Return [X, Y] of the center of cell containing provided text 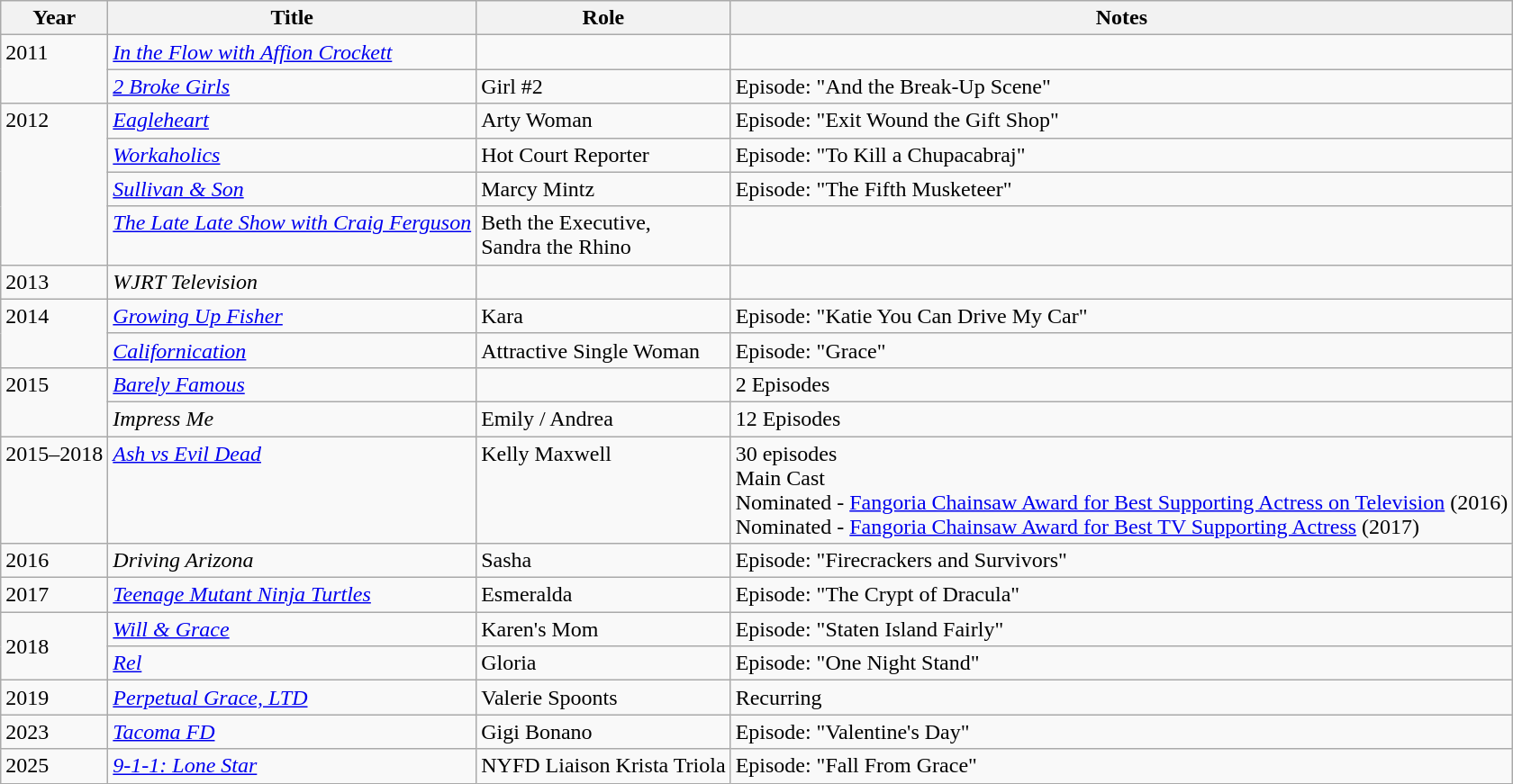
Gigi Bonano [603, 732]
2018 [54, 646]
Ash vs Evil Dead [292, 490]
Episode: "Staten Island Fairly" [1122, 629]
Episode: "The Crypt of Dracula" [1122, 595]
2017 [54, 595]
12 Episodes [1122, 419]
Title [292, 18]
Episode: "Valentine's Day" [1122, 732]
Workaholics [292, 155]
Emily / Andrea [603, 419]
2016 [54, 561]
Growing Up Fisher [292, 316]
2 Broke Girls [292, 86]
2019 [54, 698]
Sullivan & Son [292, 189]
Kelly Maxwell [603, 490]
2011 [54, 69]
WJRT Television [292, 282]
Hot Court Reporter [603, 155]
Role [603, 18]
Beth the Executive,Sandra the Rhino [603, 236]
2013 [54, 282]
Episode: "The Fifth Musketeer" [1122, 189]
Tacoma FD [292, 732]
2015 [54, 401]
Sasha [603, 561]
2025 [54, 766]
Episode: "To Kill a Chupacabraj" [1122, 155]
Will & Grace [292, 629]
Girl #2 [603, 86]
Arty Woman [603, 121]
Episode: "Exit Wound the Gift Shop" [1122, 121]
Kara [603, 316]
Episode: "And the Break-Up Scene" [1122, 86]
Episode: "Katie You Can Drive My Car" [1122, 316]
In the Flow with Affion Crockett [292, 52]
Californication [292, 350]
Gloria [603, 663]
Notes [1122, 18]
NYFD Liaison Krista Triola [603, 766]
9-1-1: Lone Star [292, 766]
Episode: "Grace" [1122, 350]
Perpetual Grace, LTD [292, 698]
Episode: "Firecrackers and Survivors" [1122, 561]
Impress Me [292, 419]
Year [54, 18]
Teenage Mutant Ninja Turtles [292, 595]
2012 [54, 184]
Marcy Mintz [603, 189]
Rel [292, 663]
Karen's Mom [603, 629]
Esmeralda [603, 595]
Driving Arizona [292, 561]
2014 [54, 333]
Episode: "One Night Stand" [1122, 663]
The Late Late Show with Craig Ferguson [292, 236]
2015–2018 [54, 490]
2 Episodes [1122, 384]
Barely Famous [292, 384]
Valerie Spoonts [603, 698]
Attractive Single Woman [603, 350]
Eagleheart [292, 121]
Recurring [1122, 698]
Episode: "Fall From Grace" [1122, 766]
2023 [54, 732]
